For the text-containing cell, return its midpoint in (x, y) coordinate format. 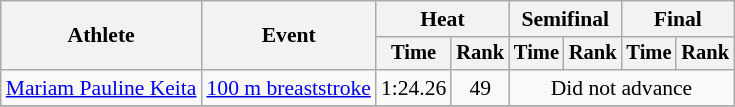
1:24.26 (414, 88)
49 (480, 88)
Heat (442, 19)
Athlete (102, 36)
Event (288, 36)
Mariam Pauline Keita (102, 88)
Did not advance (622, 88)
100 m breaststroke (288, 88)
Semifinal (565, 19)
Final (677, 19)
